Detect which cell encompasses the target text, then output its (x, y) center coordinate. 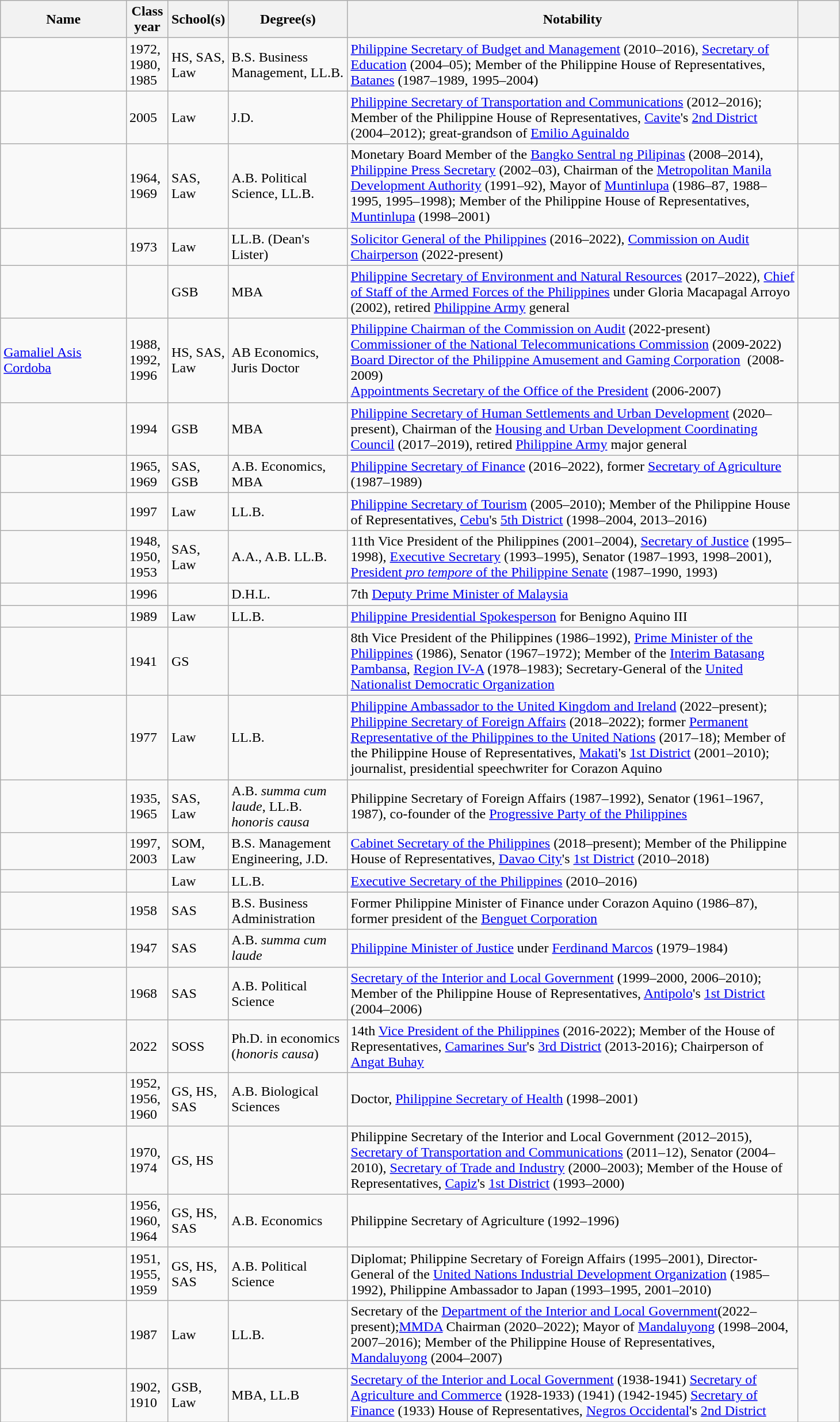
AB Economics, Juris Doctor (288, 360)
Philippine Minister of Justice under Ferdinand Marcos (1979–1984) (572, 948)
1970, 1974 (147, 1160)
1997, 2003 (147, 852)
B.S. Management Engineering, J.D. (288, 852)
Doctor, Philippine Secretary of Health (1998–2001) (572, 1099)
1994 (147, 429)
SOSS (198, 1046)
A.A., A.B. LL.B. (288, 556)
Name (63, 20)
1958 (147, 910)
1997 (147, 511)
SOM, Law (198, 852)
1941 (147, 662)
A.B. summa cum laude (288, 948)
LL.B. (Dean's Lister) (288, 246)
A.B. Political Science, LL.B. (288, 186)
A.B. Biological Sciences (288, 1099)
D.H.L. (288, 594)
7th Deputy Prime Minister of Malaysia (572, 594)
Solicitor General of the Philippines (2016–2022), Commission on Audit Chairperson (2022-present) (572, 246)
1902, 1910 (147, 1395)
1988, 1992, 1996 (147, 360)
Executive Secretary of the Philippines (2010–2016) (572, 881)
B.S. Business Management, LL.B. (288, 64)
1973 (147, 246)
A.B. Economics (288, 1221)
Philippine Secretary of Agriculture (1992–1996) (572, 1221)
1968 (147, 993)
1965, 1969 (147, 474)
1977 (147, 738)
GS (198, 662)
Former Philippine Minister of Finance under Corazon Aquino (1986–87), former president of the Benguet Corporation (572, 910)
1956, 1960, 1964 (147, 1221)
1989 (147, 616)
Gamaliel Asis Cordoba (63, 360)
SAS, GSB (198, 474)
Class year (147, 20)
1972, 1980, 1985 (147, 64)
1996 (147, 594)
Ph.D. in economics (honoris causa) (288, 1046)
Philippine Presidential Spokesperson for Benigno Aquino III (572, 616)
Philippine Secretary of Tourism (2005–2010); Member of the Philippine House of Representatives, Cebu's 5th District (1998–2004, 2013–2016) (572, 511)
Philippine Secretary of Foreign Affairs (1987–1992), Senator (1961–1967, 1987), co-founder of the Progressive Party of the Philippines (572, 806)
GSB, Law (198, 1395)
GS, HS (198, 1160)
Cabinet Secretary of the Philippines (2018–present); Member of the Philippine House of Representatives, Davao City's 1st District (2010–2018) (572, 852)
1947 (147, 948)
J.D. (288, 117)
1951, 1955, 1959 (147, 1274)
2005 (147, 117)
1952, 1956, 1960 (147, 1099)
Degree(s) (288, 20)
1935, 1965 (147, 806)
A.B. summa cum laude, LL.B. honoris causa (288, 806)
MBA, LL.B (288, 1395)
1948, 1950, 1953 (147, 556)
2022 (147, 1046)
1987 (147, 1334)
B.S. Business Administration (288, 910)
Notability (572, 20)
School(s) (198, 20)
A.B. Economics, MBA (288, 474)
1964, 1969 (147, 186)
Philippine Secretary of Finance (2016–2022), former Secretary of Agriculture (1987–1989) (572, 474)
